For the text-containing cell, return its midpoint in (X, Y) coordinate format. 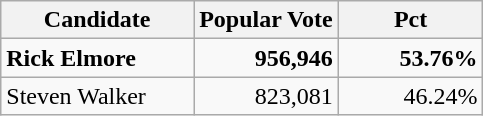
823,081 (266, 96)
Rick Elmore (98, 58)
Steven Walker (98, 96)
956,946 (266, 58)
Candidate (98, 20)
Pct (410, 20)
46.24% (410, 96)
53.76% (410, 58)
Popular Vote (266, 20)
